Output the [x, y] coordinate of the center of the cell containing the given text.  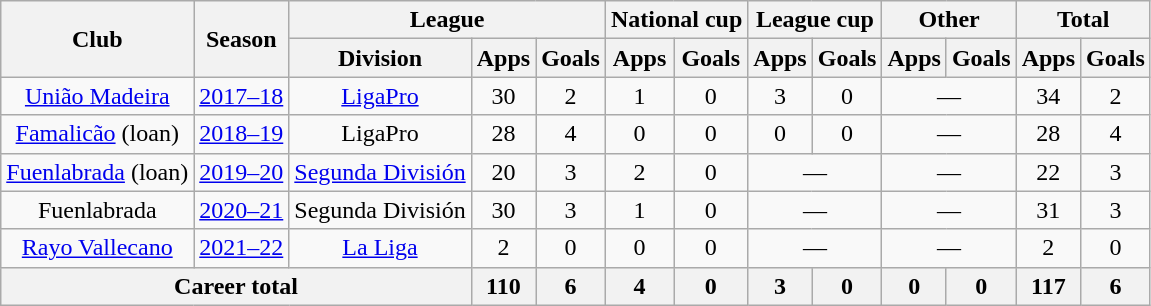
Career total [236, 286]
League [448, 20]
Other [949, 20]
117 [1048, 286]
31 [1048, 210]
União Madeira [98, 96]
League cup [815, 20]
National cup [676, 20]
2018–19 [242, 134]
Rayo Vallecano [98, 248]
34 [1048, 96]
2019–20 [242, 172]
La Liga [380, 248]
2020–21 [242, 210]
2017–18 [242, 96]
Famalicão (loan) [98, 134]
20 [503, 172]
Club [98, 39]
Fuenlabrada [98, 210]
Season [242, 39]
Division [380, 58]
22 [1048, 172]
2021–22 [242, 248]
110 [503, 286]
Fuenlabrada (loan) [98, 172]
Total [1083, 20]
